Capture the cell that displays the provided text and extract its [X, Y] central coordinate. 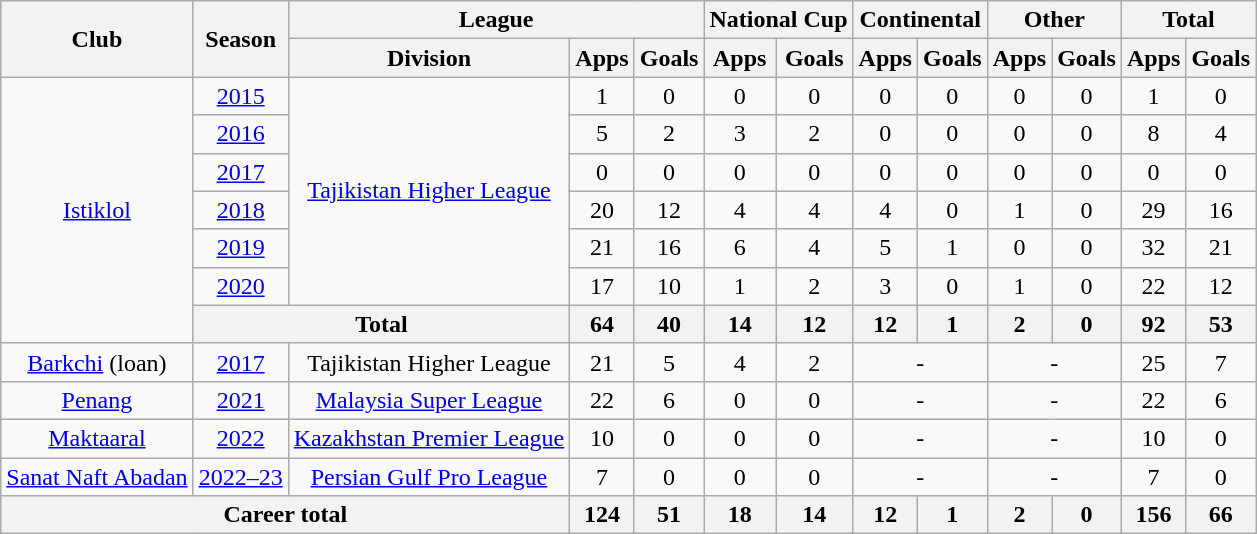
156 [1153, 515]
National Cup [778, 20]
51 [669, 515]
Istiklol [97, 210]
2016 [240, 134]
Sanat Naft Abadan [97, 477]
2018 [240, 210]
8 [1153, 134]
Continental [920, 20]
29 [1153, 210]
Persian Gulf Pro League [429, 477]
Maktaaral [97, 438]
Career total [286, 515]
League [496, 20]
2021 [240, 400]
64 [602, 324]
Club [97, 39]
18 [740, 515]
Division [429, 58]
66 [1221, 515]
2022–23 [240, 477]
40 [669, 324]
20 [602, 210]
Kazakhstan Premier League [429, 438]
2020 [240, 286]
2019 [240, 248]
Other [1054, 20]
32 [1153, 248]
2015 [240, 96]
Barkchi (loan) [97, 362]
Malaysia Super League [429, 400]
53 [1221, 324]
92 [1153, 324]
124 [602, 515]
17 [602, 286]
Penang [97, 400]
Season [240, 39]
2022 [240, 438]
25 [1153, 362]
